Pinpoint the cell where the given text exists, returning its (X, Y) midpoint coordinate. 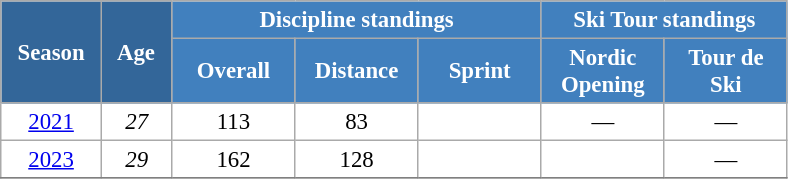
162 (234, 160)
Season (52, 52)
Ski Tour standings (664, 20)
Distance (356, 72)
113 (234, 122)
Tour deSki (726, 72)
NordicOpening (602, 72)
Sprint (480, 72)
27 (136, 122)
Age (136, 52)
83 (356, 122)
2021 (52, 122)
Discipline standings (356, 20)
2023 (52, 160)
Overall (234, 72)
29 (136, 160)
128 (356, 160)
